For the text-containing cell, return its midpoint in (X, Y) coordinate format. 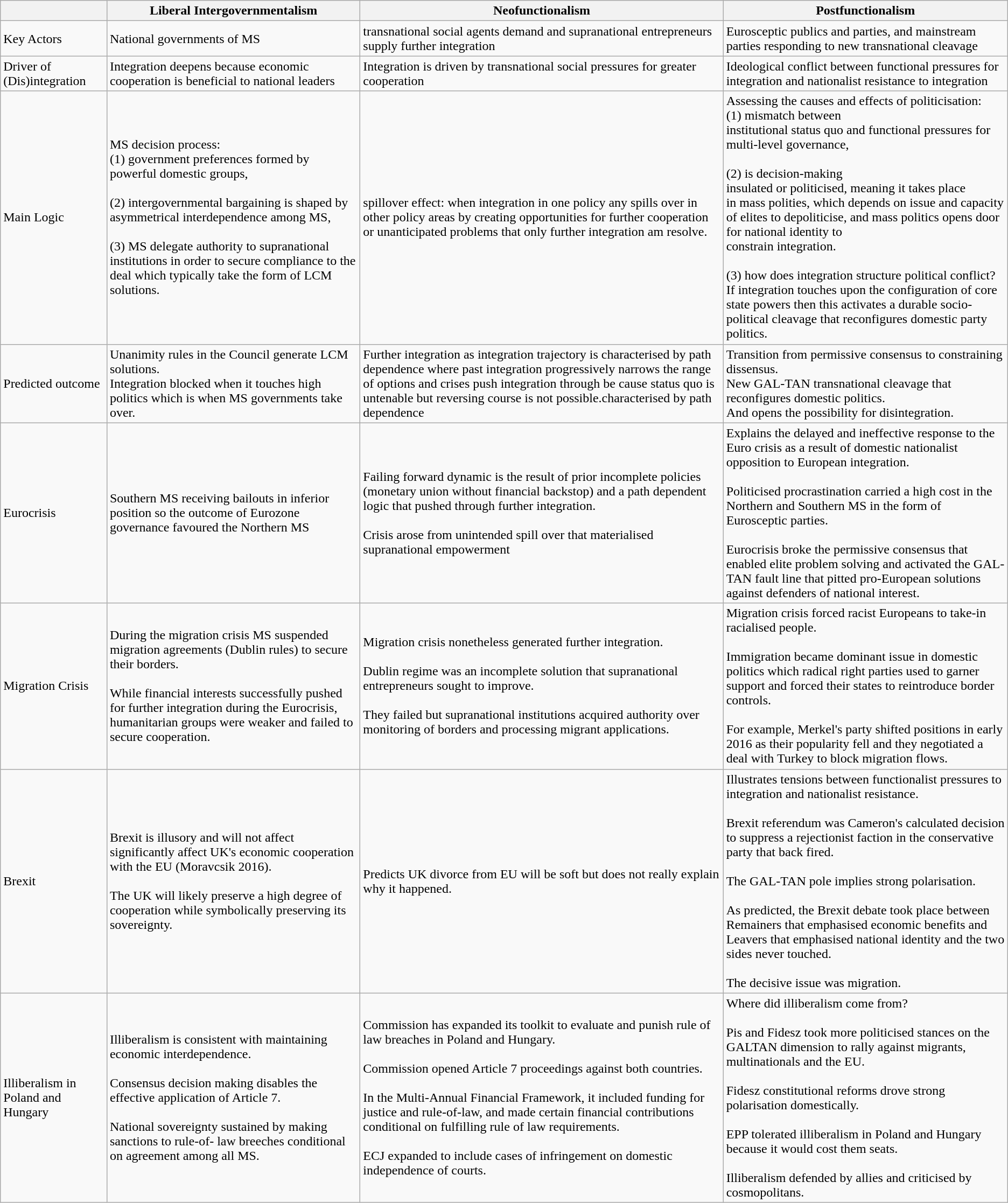
Ideological conflict between functional pressures for integration and nationalist resistance to integration (865, 73)
Neofunctionalism (542, 11)
Brexit (54, 881)
Key Actors (54, 39)
Eurocrisis (54, 513)
Postfunctionalism (865, 11)
Driver of (Dis)integration (54, 73)
Southern MS receiving bailouts in inferior position so the outcome of Eurozone governance favoured the Northern MS (233, 513)
Integration deepens because economic cooperation is beneficial to national leaders (233, 73)
transnational social agents demand and supranational entrepreneurs supply further integration (542, 39)
Unanimity rules in the Council generate LCM solutions. Integration blocked when it touches high politics which is when MS governments take over. (233, 383)
Migration Crisis (54, 686)
Eurosceptic publics and parties, and mainstream parties responding to new transnational cleavage (865, 39)
Integration is driven by transnational social pressures for greater cooperation (542, 73)
Predicted outcome (54, 383)
Main Logic (54, 218)
Illiberalism in Poland and Hungary (54, 1097)
Liberal Intergovernmentalism (233, 11)
Predicts UK divorce from EU will be soft but does not really explain why it happened. (542, 881)
National governments of MS (233, 39)
